Scan for the cell matching the given text and deliver its (x, y) coordinate at center. 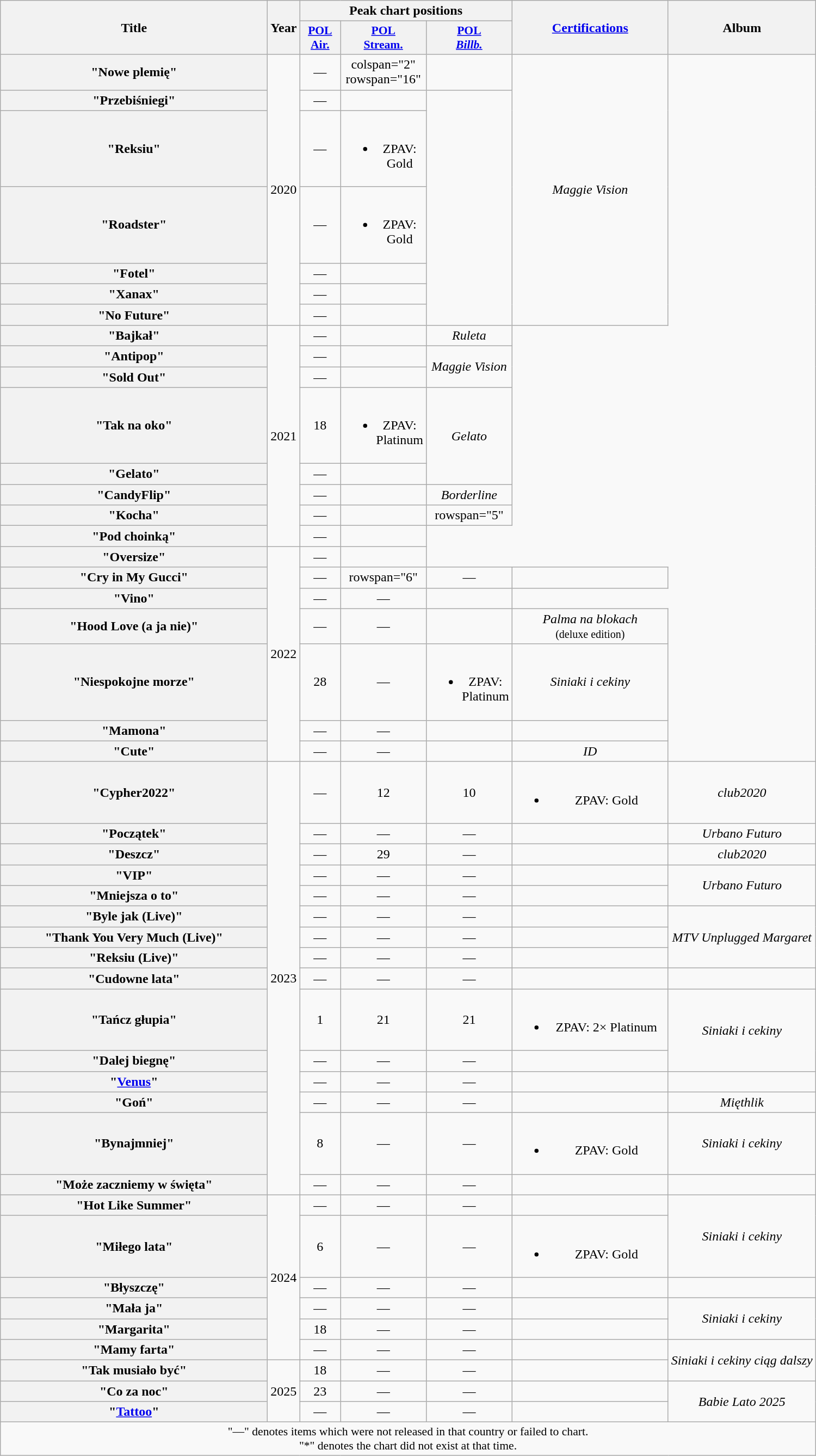
"Reksiu (Live)" (134, 958)
"Vino" (134, 598)
Certifications (590, 27)
29 (384, 854)
"VIP" (134, 875)
"Tattoo" (134, 1412)
"Fotel" (134, 273)
"Antipop" (134, 356)
"Reksiu" (134, 149)
Mięthlik (742, 1102)
"Cute" (134, 751)
"CandyFlip" (134, 495)
"Byle jak (Live)" (134, 917)
"Mamy farta" (134, 1350)
"Bynajmniej" (134, 1143)
Babie Lato 2025 (742, 1402)
2024 (284, 1277)
6 (320, 1246)
MTV Unplugged Margaret (742, 937)
2022 (284, 654)
"Cypher2022" (134, 792)
"Cudowne lata" (134, 979)
Album (742, 27)
"Nowe plemię" (134, 72)
"Kocha" (134, 515)
POLBillb. (469, 38)
"Tak na oko" (134, 426)
2023 (284, 978)
Siniaki i cekiny ciąg dalszy (742, 1360)
"Hot Like Summer" (134, 1205)
ZPAV: 2× Platinum (590, 1020)
rowspan="6" (384, 578)
"Miłego lata" (134, 1246)
"Niespokojne morze" (134, 682)
"Bajkał" (134, 335)
"Mała ja" (134, 1308)
"Dalej biegnę" (134, 1061)
"Sold Out" (134, 377)
28 (320, 682)
23 (320, 1391)
"Przebiśniegi" (134, 100)
"Roadster" (134, 225)
"Xanax" (134, 294)
"Co za noc" (134, 1391)
"Cry in My Gucci" (134, 578)
"Może zaczniemy w święta" (134, 1184)
"Mamona" (134, 730)
"Tańcz głupia" (134, 1020)
colspan="2" rowspan="16" (384, 72)
"Tak musiało być" (134, 1371)
"Oversize" (134, 557)
"—" denotes items which were not released in that country or failed to chart."*" denotes the chart did not exist at that time. (408, 1439)
Gelato (469, 436)
POLAir. (320, 38)
Ruleta (469, 335)
Year (284, 27)
12 (384, 792)
Borderline (469, 495)
"Gelato" (134, 474)
"Goń" (134, 1102)
1 (320, 1020)
POLStream. (384, 38)
"Pod choinką" (134, 536)
"Margarita" (134, 1329)
Peak chart positions (406, 11)
"Thank You Very Much (Live)" (134, 937)
"Venus" (134, 1082)
10 (469, 792)
2021 (284, 435)
"No Future" (134, 315)
Palma na blokach(deluxe edition) (590, 626)
"Deszcz" (134, 854)
2025 (284, 1391)
"Początek" (134, 833)
rowspan="5" (469, 515)
8 (320, 1143)
ID (590, 751)
"Mniejsza o to" (134, 896)
"Hood Love (a ja nie)" (134, 626)
2020 (284, 189)
"Błyszczę" (134, 1287)
Title (134, 27)
